Capture the cell that displays the provided text and extract its [x, y] central coordinate. 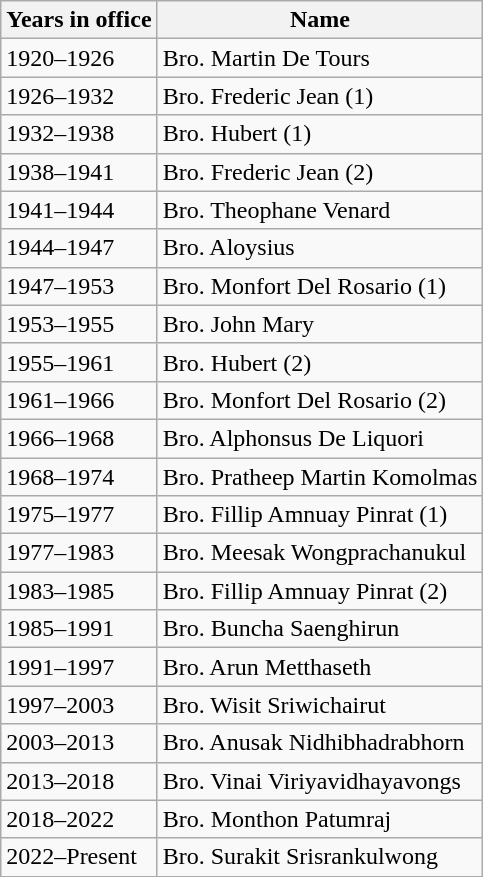
1920–1926 [79, 58]
Years in office [79, 20]
Bro. Frederic Jean (1) [320, 96]
1966–1968 [79, 438]
Bro. Pratheep Martin Komolmas [320, 477]
1947–1953 [79, 286]
1941–1944 [79, 210]
Bro. Frederic Jean (2) [320, 172]
Bro. Wisit Sriwichairut [320, 705]
Name [320, 20]
1955–1961 [79, 362]
1985–1991 [79, 629]
Bro. Fillip Amnuay Pinrat (2) [320, 591]
Bro. Aloysius [320, 248]
1983–1985 [79, 591]
2022–Present [79, 857]
Bro. Monfort Del Rosario (2) [320, 400]
1926–1932 [79, 96]
2018–2022 [79, 819]
1961–1966 [79, 400]
Bro. Theophane Venard [320, 210]
1938–1941 [79, 172]
1991–1997 [79, 667]
Bro. Surakit Srisrankulwong [320, 857]
Bro. Hubert (1) [320, 134]
1968–1974 [79, 477]
1953–1955 [79, 324]
Bro. John Mary [320, 324]
Bro. Martin De Tours [320, 58]
1977–1983 [79, 553]
Bro. Meesak Wongprachanukul [320, 553]
1997–2003 [79, 705]
Bro. Vinai Viriyavidhayavongs [320, 781]
Bro. Arun Metthaseth [320, 667]
2003–2013 [79, 743]
1975–1977 [79, 515]
1944–1947 [79, 248]
2013–2018 [79, 781]
1932–1938 [79, 134]
Bro. Buncha Saenghirun [320, 629]
Bro. Monthon Patumraj [320, 819]
Bro. Anusak Nidhibhadrabhorn [320, 743]
Bro. Monfort Del Rosario (1) [320, 286]
Bro. Alphonsus De Liquori [320, 438]
Bro. Fillip Amnuay Pinrat (1) [320, 515]
Bro. Hubert (2) [320, 362]
